Search for the cell housing the specified text and yield its (x, y) center coordinate. 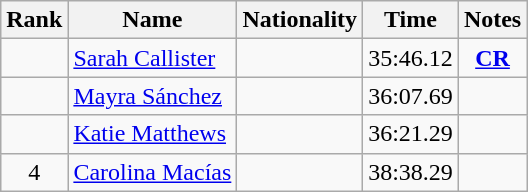
Name (152, 20)
Katie Matthews (152, 134)
Sarah Callister (152, 58)
38:38.29 (411, 172)
35:46.12 (411, 58)
CR (492, 58)
Time (411, 20)
36:21.29 (411, 134)
Notes (492, 20)
36:07.69 (411, 96)
Rank (34, 20)
Mayra Sánchez (152, 96)
4 (34, 172)
Carolina Macías (152, 172)
Nationality (300, 20)
